Provide the [x, y] coordinate of the cell's center where the given text is located.  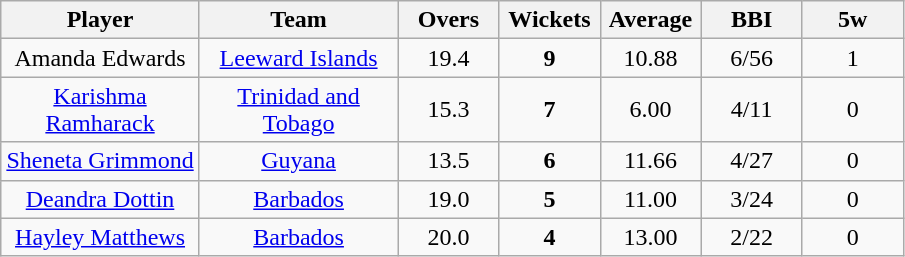
3/24 [752, 199]
Sheneta Grimmond [100, 161]
13.5 [448, 161]
5w [852, 20]
6/56 [752, 58]
Overs [448, 20]
6.00 [650, 110]
4/11 [752, 110]
19.0 [448, 199]
Team [298, 20]
11.66 [650, 161]
2/22 [752, 237]
Trinidad and Tobago [298, 110]
5 [550, 199]
4/27 [752, 161]
13.00 [650, 237]
Player [100, 20]
Average [650, 20]
Wickets [550, 20]
6 [550, 161]
9 [550, 58]
15.3 [448, 110]
BBI [752, 20]
4 [550, 237]
Hayley Matthews [100, 237]
1 [852, 58]
19.4 [448, 58]
20.0 [448, 237]
Karishma Ramharack [100, 110]
Leeward Islands [298, 58]
7 [550, 110]
Guyana [298, 161]
11.00 [650, 199]
Deandra Dottin [100, 199]
10.88 [650, 58]
Amanda Edwards [100, 58]
